From the cell containing the given text, extract its center point as [X, Y] coordinate. 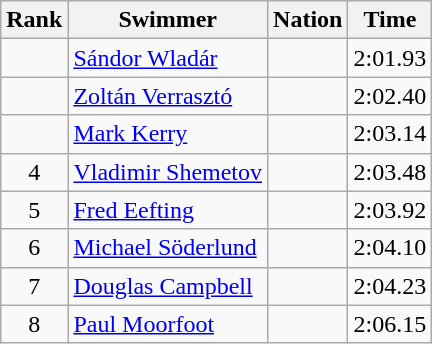
Nation [308, 20]
Sándor Wladár [168, 58]
Paul Moorfoot [168, 324]
2:04.23 [390, 286]
7 [34, 286]
2:06.15 [390, 324]
Rank [34, 20]
Time [390, 20]
Vladimir Shemetov [168, 172]
Douglas Campbell [168, 286]
Zoltán Verrasztó [168, 96]
4 [34, 172]
6 [34, 248]
Swimmer [168, 20]
Mark Kerry [168, 134]
2:03.48 [390, 172]
8 [34, 324]
2:04.10 [390, 248]
2:03.92 [390, 210]
5 [34, 210]
2:03.14 [390, 134]
Fred Eefting [168, 210]
2:02.40 [390, 96]
Michael Söderlund [168, 248]
2:01.93 [390, 58]
